For the text-containing cell, return its midpoint in [X, Y] coordinate format. 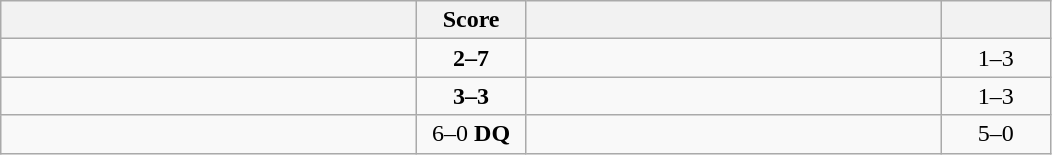
3–3 [472, 96]
2–7 [472, 58]
6–0 DQ [472, 134]
5–0 [996, 134]
Score [472, 20]
